Return the [X, Y] coordinate for the center point of the cell that contains the specified text.  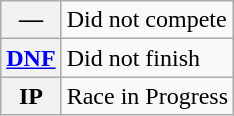
IP [31, 96]
— [31, 20]
Did not compete [147, 20]
Race in Progress [147, 96]
DNF [31, 58]
Did not finish [147, 58]
